Identify which cell holds the provided text, then report its [x, y] central coordinate. 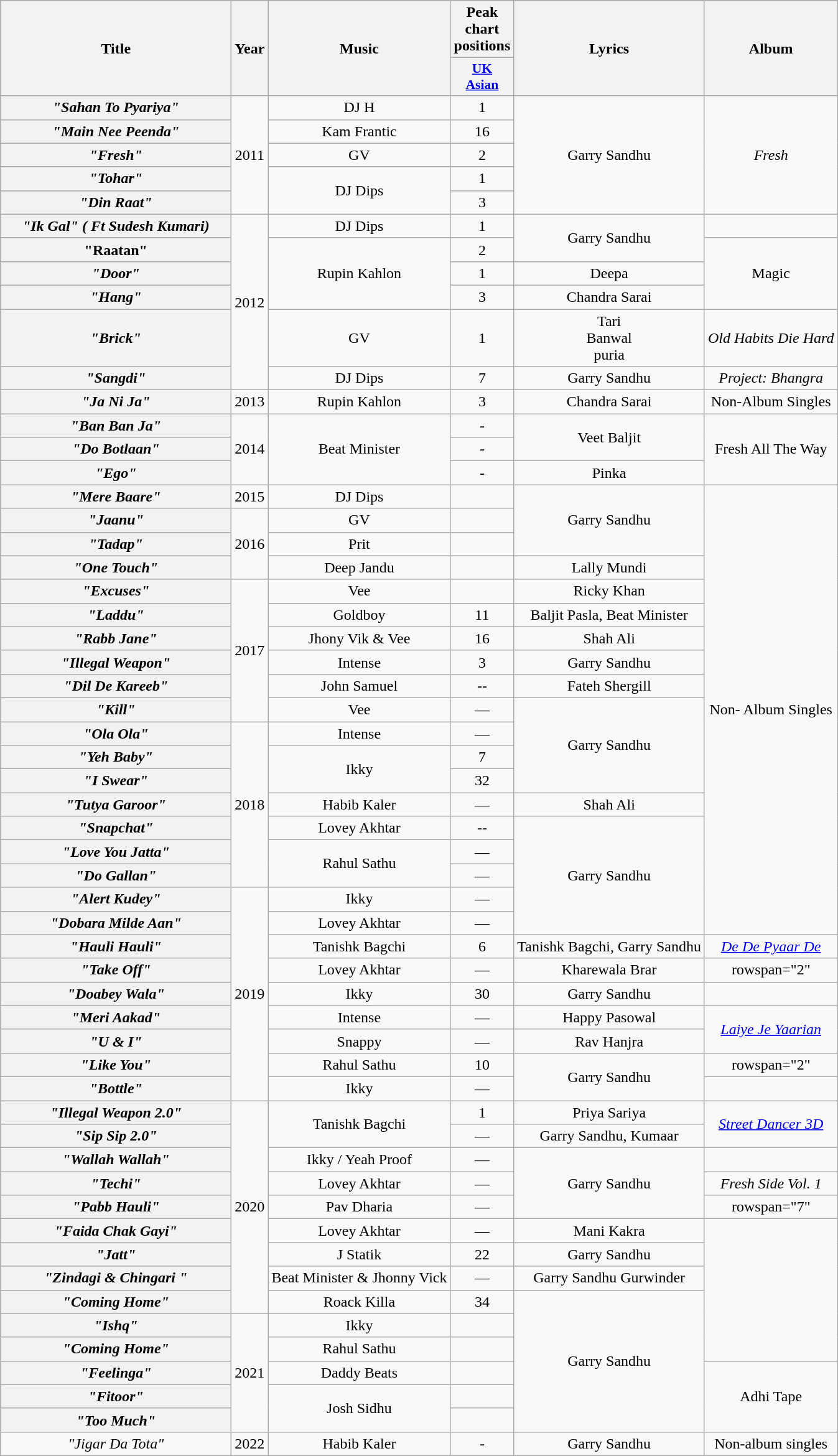
"One Touch" [116, 567]
Fresh Side Vol. 1 [771, 1183]
Fresh All The Way [771, 449]
Magic [771, 273]
Deepa [610, 273]
2016 [250, 544]
Kharewala Brar [610, 970]
2013 [250, 402]
2022 [250, 1444]
"Yeh Baby" [116, 757]
Peak chart positions [482, 29]
"Tohar" [116, 179]
Old Habits Die Hard [771, 337]
"Feelinga" [116, 1373]
Priya Sariya [610, 1112]
"Laddu" [116, 615]
Mani Kakra [610, 1231]
"Din Raat" [116, 202]
"Tadap" [116, 544]
Garry Sandhu Gurwinder [610, 1278]
Non- Album Singles [771, 709]
32 [482, 781]
"Sip Sip 2.0" [116, 1136]
rowspan="7" [771, 1207]
"Tutya Garoor" [116, 805]
Roack Killa [360, 1302]
"Ola Ola" [116, 734]
Laiye Je Yaarian [771, 1029]
Josh Sidhu [360, 1408]
"Main Nee Peenda" [116, 131]
Non-Album Singles [771, 402]
Tanishk Bagchi, Garry Sandhu [610, 946]
Street Dancer 3D [771, 1124]
Baljit Pasla, Beat Minister [610, 615]
John Samuel [360, 686]
"Fitoor" [116, 1396]
Pinka [610, 473]
Lyrics [610, 49]
"Faida Chak Gayi" [116, 1231]
Snappy [360, 1041]
"Bottle" [116, 1088]
"Illegal Weapon 2.0" [116, 1112]
Deep Jandu [360, 567]
Pav Dharia [360, 1207]
Title [116, 49]
2017 [250, 650]
2018 [250, 805]
Garry Sandhu, Kumaar [610, 1136]
10 [482, 1065]
UKAsian [482, 77]
"Jaanu" [116, 520]
"Rabb Jane" [116, 638]
"Dil De Kareeb" [116, 686]
Prit [360, 544]
Rav Hanjra [610, 1041]
Happy Pasowal [610, 1017]
"Wallah Wallah" [116, 1160]
Goldboy [360, 615]
J Statik [360, 1254]
DJ H [360, 108]
Ikky / Yeah Proof [360, 1160]
Music [360, 49]
"U & I" [116, 1041]
"Hauli Hauli" [116, 946]
Lally Mundi [610, 567]
6 [482, 946]
Jhony Vik & Vee [360, 638]
"Ishq" [116, 1325]
Year [250, 49]
Adhi Tape [771, 1396]
"Jatt" [116, 1254]
"Do Gallan" [116, 875]
De De Pyaar De [771, 946]
2019 [250, 994]
TariBanwalpuria [610, 337]
Veet Baljit [610, 437]
"Techi" [116, 1183]
Non-album singles [771, 1444]
2020 [250, 1207]
Fresh [771, 155]
"Love You Jatta" [116, 852]
"Do Botlaan" [116, 449]
"I Swear" [116, 781]
Ricky Khan [610, 591]
Fateh Shergill [610, 686]
2012 [250, 302]
"Ban Ban Ja" [116, 426]
Daddy Beats [360, 1373]
"Ik Gal" ( Ft Sudesh Kumari) [116, 226]
"Too Much" [116, 1420]
"Fresh" [116, 155]
"Meri Aakad" [116, 1017]
Kam Frantic [360, 131]
"Sahan To Pyariya" [116, 108]
34 [482, 1302]
"Doabey Wala" [116, 994]
"Snapchat" [116, 828]
"Hang" [116, 297]
"Take Off" [116, 970]
Beat Minister & Jhonny Vick [360, 1278]
"Excuses" [116, 591]
2011 [250, 155]
30 [482, 994]
Project: Bhangra [771, 378]
"Like You" [116, 1065]
"Sangdi" [116, 378]
"Dobara Milde Aan" [116, 923]
"Alert Kudey" [116, 899]
"Brick" [116, 337]
"Ja Ni Ja" [116, 402]
"Mere Baare" [116, 497]
"Raatan" [116, 250]
Beat Minister [360, 449]
"Kill" [116, 709]
2014 [250, 449]
"Jigar Da Tota" [116, 1444]
"Zindagi & Chingari " [116, 1278]
22 [482, 1254]
"Ego" [116, 473]
2021 [250, 1373]
11 [482, 615]
2015 [250, 497]
"Illegal Weapon" [116, 662]
"Door" [116, 273]
"Pabb Hauli" [116, 1207]
Album [771, 49]
